Locate the cell with the specified text and output its (x, y) center coordinate. 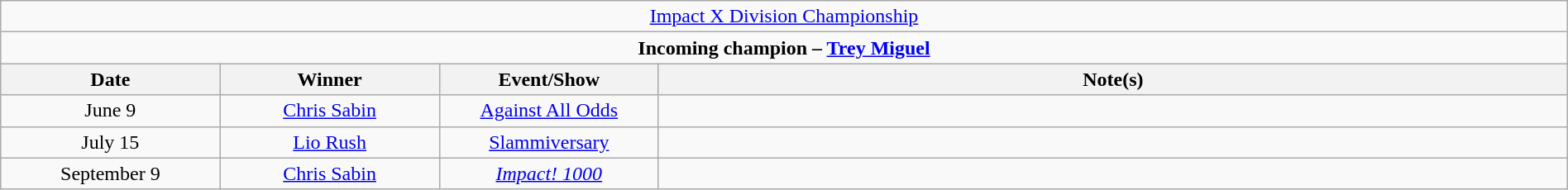
Note(s) (1113, 79)
Incoming champion – Trey Miguel (784, 48)
June 9 (111, 111)
Against All Odds (549, 111)
July 15 (111, 142)
Date (111, 79)
Winner (329, 79)
Event/Show (549, 79)
Lio Rush (329, 142)
September 9 (111, 173)
Impact! 1000 (549, 173)
Slammiversary (549, 142)
Impact X Division Championship (784, 17)
